Determine the [X, Y] coordinate at the center of the cell enclosing the given text.  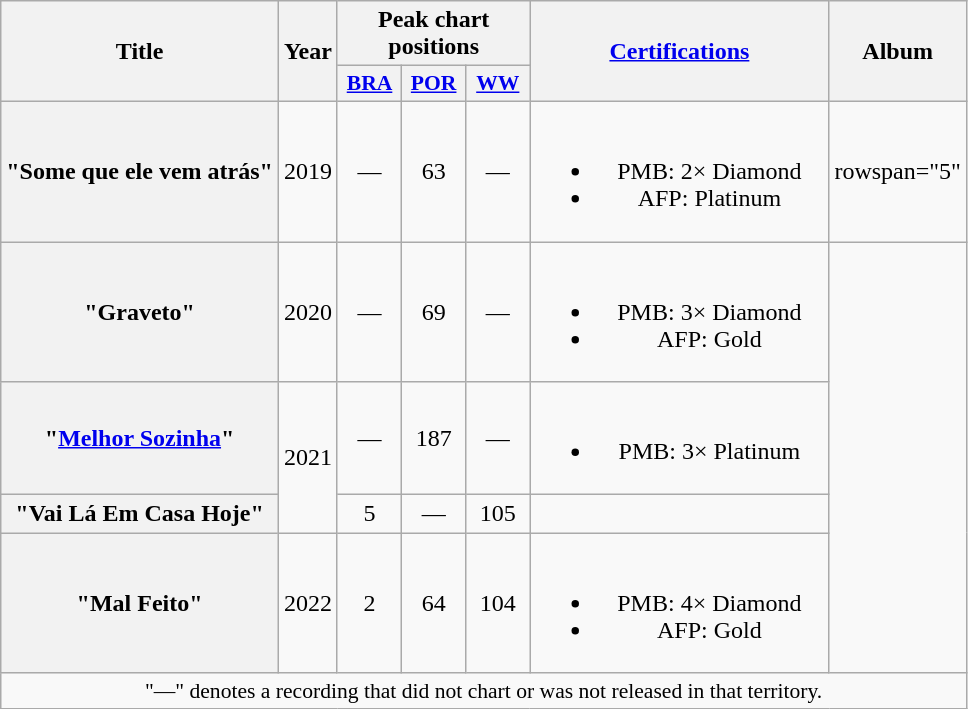
5 [369, 514]
2 [369, 603]
"Vai Lá Em Casa Hoje" [140, 514]
PMB: 4× DiamondAFP: Gold [680, 603]
187 [434, 438]
105 [498, 514]
Year [308, 52]
"Graveto" [140, 312]
63 [434, 171]
WW [498, 84]
rowspan="5" [898, 171]
104 [498, 603]
2022 [308, 603]
"Melhor Sozinha" [140, 438]
Certifications [680, 52]
Title [140, 52]
BRA [369, 84]
PMB: 3× DiamondAFP: Gold [680, 312]
PMB: 3× Platinum [680, 438]
2020 [308, 312]
PMB: 2× DiamondAFP: Platinum [680, 171]
"—" denotes a recording that did not chart or was not released in that territory. [484, 691]
"Some que ele vem atrás" [140, 171]
69 [434, 312]
2021 [308, 458]
Album [898, 52]
POR [434, 84]
2019 [308, 171]
"Mal Feito" [140, 603]
Peak chart positions [433, 34]
64 [434, 603]
